Search for the cell housing the specified text and yield its [x, y] center coordinate. 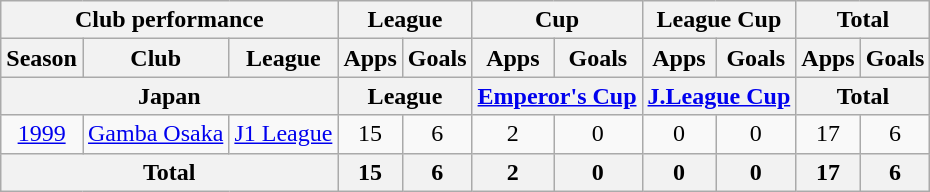
Japan [170, 96]
League Cup [719, 20]
J1 League [284, 134]
Club performance [170, 20]
Emperor's Cup [557, 96]
1999 [42, 134]
J.League Cup [719, 96]
Gamba Osaka [155, 134]
Cup [557, 20]
Season [42, 58]
Club [155, 58]
